Determine the [x, y] coordinate at the center of the cell enclosing the given text.  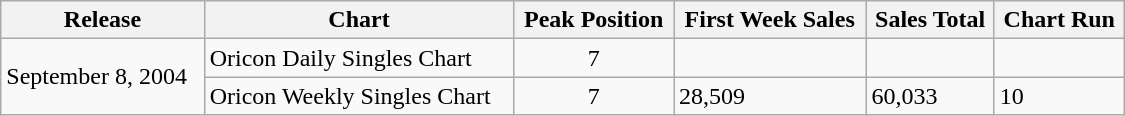
Oricon Weekly Singles Chart [359, 96]
Peak Position [594, 20]
Chart [359, 20]
Release [102, 20]
60,033 [930, 96]
First Week Sales [770, 20]
September 8, 2004 [102, 77]
Sales Total [930, 20]
Chart Run [1059, 20]
28,509 [770, 96]
10 [1059, 96]
Oricon Daily Singles Chart [359, 58]
